Locate the cell with the specified text and output its [x, y] center coordinate. 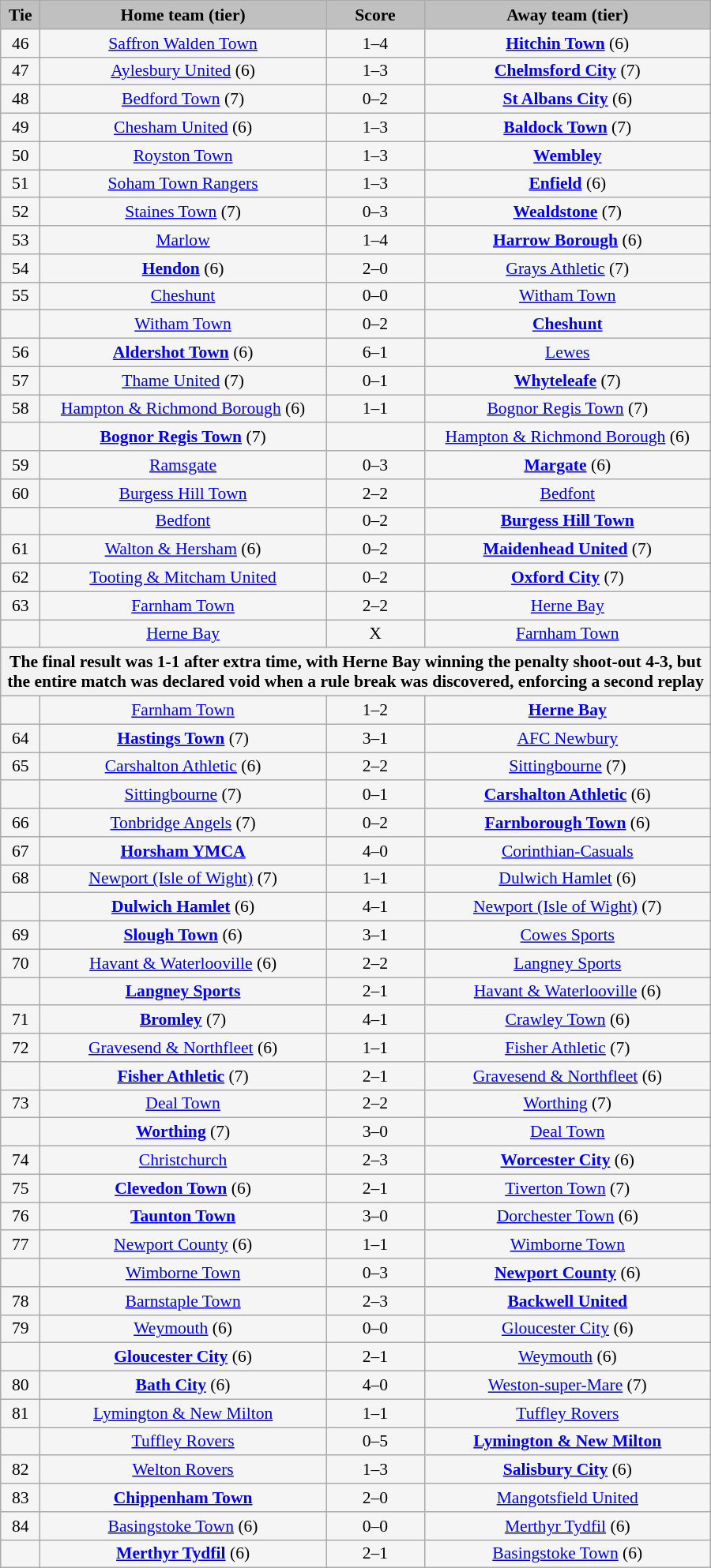
Bath City (6) [183, 1386]
Worcester City (6) [567, 1161]
Oxford City (7) [567, 578]
Thame United (7) [183, 381]
Chelmsford City (7) [567, 71]
0–5 [376, 1442]
74 [21, 1161]
67 [21, 851]
79 [21, 1329]
Tiverton Town (7) [567, 1188]
Enfield (6) [567, 184]
Corinthian-Casuals [567, 851]
Away team (tier) [567, 15]
53 [21, 240]
78 [21, 1301]
Grays Athletic (7) [567, 268]
X [376, 634]
Clevedon Town (6) [183, 1188]
58 [21, 409]
Hitchin Town (6) [567, 43]
Crawley Town (6) [567, 1020]
Margate (6) [567, 465]
AFC Newbury [567, 738]
Home team (tier) [183, 15]
55 [21, 296]
46 [21, 43]
54 [21, 268]
Marlow [183, 240]
Mangotsfield United [567, 1498]
Salisbury City (6) [567, 1470]
68 [21, 879]
Bedford Town (7) [183, 99]
82 [21, 1470]
73 [21, 1104]
Dorchester Town (6) [567, 1217]
Harrow Borough (6) [567, 240]
70 [21, 963]
69 [21, 936]
83 [21, 1498]
81 [21, 1413]
Taunton Town [183, 1217]
84 [21, 1526]
Tooting & Mitcham United [183, 578]
59 [21, 465]
75 [21, 1188]
64 [21, 738]
Staines Town (7) [183, 212]
60 [21, 493]
Weston-super-Mare (7) [567, 1386]
Horsham YMCA [183, 851]
Chesham United (6) [183, 128]
Whyteleafe (7) [567, 381]
Wembley [567, 156]
Score [376, 15]
66 [21, 823]
52 [21, 212]
Maidenhead United (7) [567, 550]
Barnstaple Town [183, 1301]
Aylesbury United (6) [183, 71]
Walton & Hersham (6) [183, 550]
Bromley (7) [183, 1020]
Soham Town Rangers [183, 184]
47 [21, 71]
St Albans City (6) [567, 99]
Tonbridge Angels (7) [183, 823]
Farnborough Town (6) [567, 823]
80 [21, 1386]
Cowes Sports [567, 936]
65 [21, 767]
71 [21, 1020]
77 [21, 1245]
Hendon (6) [183, 268]
Hastings Town (7) [183, 738]
Royston Town [183, 156]
56 [21, 353]
51 [21, 184]
Chippenham Town [183, 1498]
57 [21, 381]
Welton Rovers [183, 1470]
63 [21, 606]
49 [21, 128]
76 [21, 1217]
Aldershot Town (6) [183, 353]
1–2 [376, 711]
Backwell United [567, 1301]
Wealdstone (7) [567, 212]
Baldock Town (7) [567, 128]
Lewes [567, 353]
Tie [21, 15]
Christchurch [183, 1161]
6–1 [376, 353]
Ramsgate [183, 465]
62 [21, 578]
48 [21, 99]
72 [21, 1048]
61 [21, 550]
50 [21, 156]
Slough Town (6) [183, 936]
Saffron Walden Town [183, 43]
